Extract the [x, y] coordinate from the center of the cell holding the provided text.  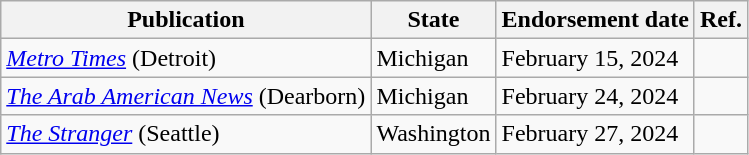
The Arab American News (Dearborn) [186, 96]
Washington [434, 134]
State [434, 20]
Publication [186, 20]
Ref. [720, 20]
February 24, 2024 [595, 96]
The Stranger (Seattle) [186, 134]
Endorsement date [595, 20]
February 15, 2024 [595, 58]
Metro Times (Detroit) [186, 58]
February 27, 2024 [595, 134]
